Return [X, Y] of the center of cell containing provided text 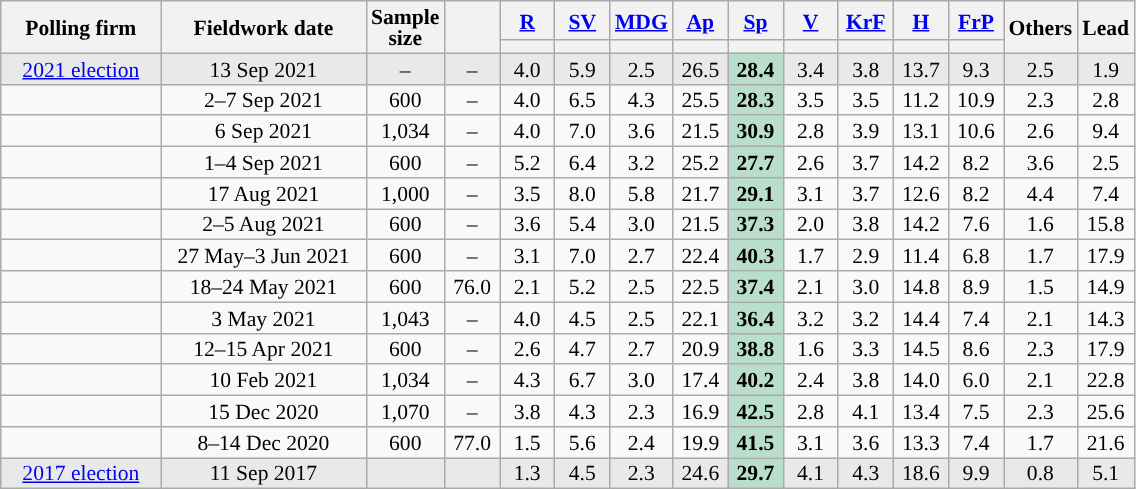
40.2 [756, 380]
12–15 Apr 2021 [264, 348]
10 Feb 2021 [264, 380]
9.3 [976, 68]
3.3 [866, 348]
1.9 [1106, 68]
11.2 [920, 100]
10.9 [976, 100]
2.0 [810, 224]
SV [582, 20]
8.9 [976, 286]
9.4 [1106, 132]
Sp [756, 20]
41.5 [756, 442]
18.6 [920, 474]
27.7 [756, 162]
8.0 [582, 194]
8–14 Dec 2020 [264, 442]
4.4 [1041, 194]
4.7 [582, 348]
28.4 [756, 68]
76.0 [472, 286]
17 Aug 2021 [264, 194]
7.5 [976, 412]
10.6 [976, 132]
2.9 [866, 256]
KrF [866, 20]
21.7 [700, 194]
21.6 [1106, 442]
22.4 [700, 256]
5.6 [582, 442]
6.5 [582, 100]
13.3 [920, 442]
6.4 [582, 162]
R [528, 20]
1,000 [405, 194]
1,043 [405, 318]
Polling firm [81, 27]
5.1 [1106, 474]
13.4 [920, 412]
17.4 [700, 380]
27 May–3 Jun 2021 [264, 256]
Fieldwork date [264, 27]
14.3 [1106, 318]
MDG [642, 20]
Lead [1106, 27]
22.8 [1106, 380]
14.8 [920, 286]
5.8 [642, 194]
6.8 [976, 256]
3.4 [810, 68]
36.4 [756, 318]
42.5 [756, 412]
5.9 [582, 68]
14.9 [1106, 286]
2017 election [81, 474]
24.6 [700, 474]
15.8 [1106, 224]
12.6 [920, 194]
13 Sep 2021 [264, 68]
25.6 [1106, 412]
2–5 Aug 2021 [264, 224]
16.9 [700, 412]
9.9 [976, 474]
6 Sep 2021 [264, 132]
13.7 [920, 68]
6.0 [976, 380]
29.7 [756, 474]
77.0 [472, 442]
14.4 [920, 318]
1.3 [528, 474]
40.3 [756, 256]
H [920, 20]
6.7 [582, 380]
14.0 [920, 380]
11.4 [920, 256]
1,070 [405, 412]
1–4 Sep 2021 [264, 162]
Others [1041, 27]
5.4 [582, 224]
29.1 [756, 194]
11 Sep 2017 [264, 474]
2–7 Sep 2021 [264, 100]
28.3 [756, 100]
22.1 [700, 318]
Samplesize [405, 27]
22.5 [700, 286]
37.3 [756, 224]
25.5 [700, 100]
37.4 [756, 286]
38.8 [756, 348]
0.8 [1041, 474]
V [810, 20]
13.1 [920, 132]
3 May 2021 [264, 318]
18–24 May 2021 [264, 286]
7.6 [976, 224]
15 Dec 2020 [264, 412]
20.9 [700, 348]
26.5 [700, 68]
3.9 [866, 132]
14.5 [920, 348]
2021 election [81, 68]
30.9 [756, 132]
8.6 [976, 348]
FrP [976, 20]
19.9 [700, 442]
25.2 [700, 162]
Ap [700, 20]
